Detect which cell encompasses the target text, then output its (x, y) center coordinate. 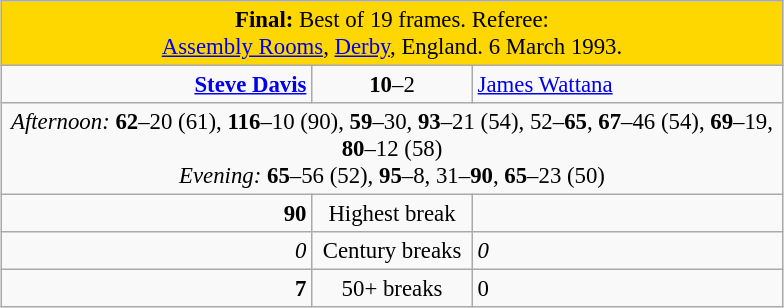
7 (156, 289)
50+ breaks (392, 289)
Steve Davis (156, 85)
Century breaks (392, 251)
10–2 (392, 85)
Final: Best of 19 frames. Referee: Assembly Rooms, Derby, England. 6 March 1993. (392, 34)
Afternoon: 62–20 (61), 116–10 (90), 59–30, 93–21 (54), 52–65, 67–46 (54), 69–19, 80–12 (58) Evening: 65–56 (52), 95–8, 31–90, 65–23 (50) (392, 149)
90 (156, 214)
James Wattana (628, 85)
Highest break (392, 214)
